Return the (X, Y) coordinate for the center point of the cell that contains the specified text.  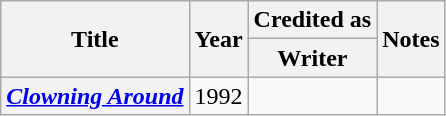
1992 (218, 96)
Writer (312, 58)
Notes (411, 39)
Credited as (312, 20)
Year (218, 39)
Title (95, 39)
Clowning Around (95, 96)
